Return the (X, Y) coordinate for the center point of the cell that contains the specified text.  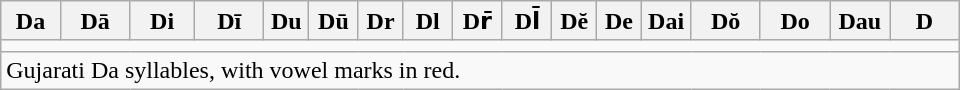
Dau (860, 21)
Di (162, 21)
Du (286, 21)
Dr̄ (478, 21)
D (925, 21)
Dī (229, 21)
Dl (428, 21)
Do (795, 21)
Gujarati Da syllables, with vowel marks in red. (480, 70)
Dl̄ (527, 21)
Dr (380, 21)
Dū (334, 21)
Dā (95, 21)
De (620, 21)
Da (31, 21)
Dŏ (726, 21)
Dĕ (574, 21)
Dai (666, 21)
